Determine the [x, y] coordinate at the center of the cell enclosing the given text.  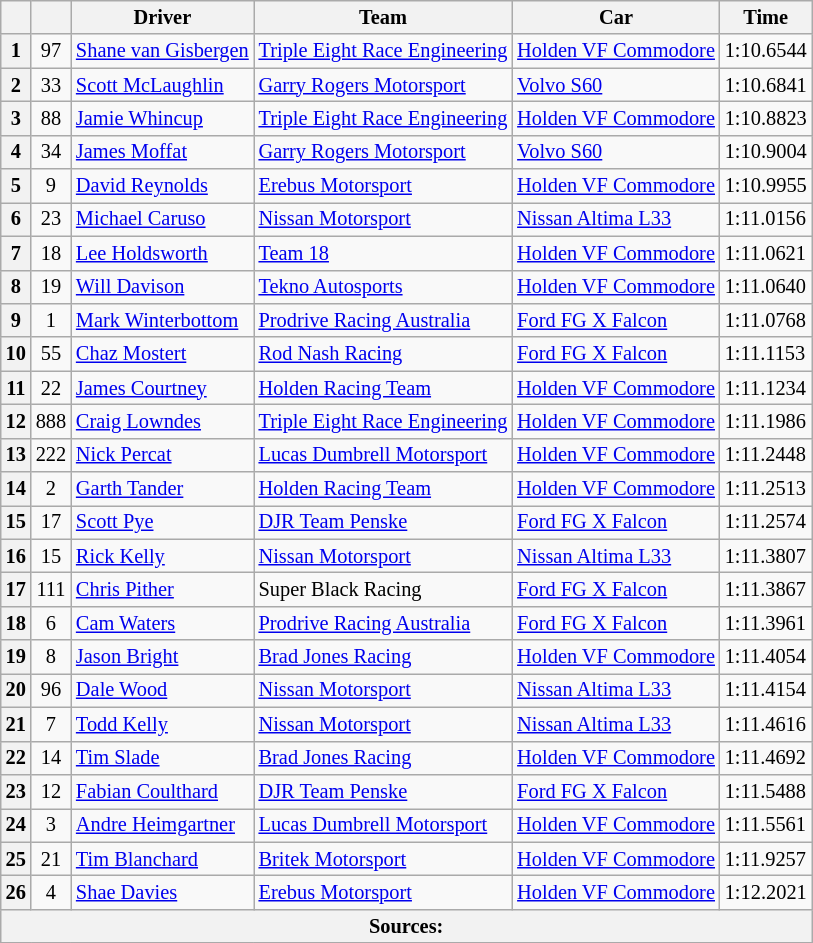
97 [51, 51]
Car [616, 17]
1:10.9955 [766, 186]
Super Black Racing [384, 589]
1:11.4154 [766, 690]
Jamie Whincup [162, 118]
James Courtney [162, 388]
Dale Wood [162, 690]
1:11.0156 [766, 219]
55 [51, 354]
Chris Pither [162, 589]
Tekno Autosports [384, 287]
Garth Tander [162, 489]
222 [51, 455]
34 [51, 152]
David Reynolds [162, 186]
20 [16, 690]
Chaz Mostert [162, 354]
1:10.6841 [766, 85]
25 [16, 859]
1:11.4692 [766, 758]
1:11.4054 [766, 657]
1:11.2448 [766, 455]
Tim Slade [162, 758]
26 [16, 892]
1:11.0621 [766, 253]
1:11.0768 [766, 320]
Lee Holdsworth [162, 253]
1:11.5488 [766, 791]
96 [51, 690]
Shane van Gisbergen [162, 51]
33 [51, 85]
Sources: [406, 926]
Britek Motorsport [384, 859]
5 [16, 186]
James Moffat [162, 152]
1:11.0640 [766, 287]
1:10.9004 [766, 152]
Todd Kelly [162, 724]
11 [16, 388]
1:11.4616 [766, 724]
1:11.3867 [766, 589]
Andre Heimgartner [162, 825]
1:11.2574 [766, 522]
Team 18 [384, 253]
Team [384, 17]
1:12.2021 [766, 892]
1:11.2513 [766, 489]
Mark Winterbottom [162, 320]
1:11.9257 [766, 859]
88 [51, 118]
Time [766, 17]
Nick Percat [162, 455]
Rick Kelly [162, 556]
1:11.1234 [766, 388]
Driver [162, 17]
1:11.1986 [766, 421]
Will Davison [162, 287]
Jason Bright [162, 657]
Tim Blanchard [162, 859]
Scott McLaughlin [162, 85]
13 [16, 455]
1:11.5561 [766, 825]
1:10.8823 [766, 118]
1:11.1153 [766, 354]
Craig Lowndes [162, 421]
Fabian Coulthard [162, 791]
Scott Pye [162, 522]
24 [16, 825]
1:10.6544 [766, 51]
16 [16, 556]
Rod Nash Racing [384, 354]
10 [16, 354]
888 [51, 421]
Michael Caruso [162, 219]
1:11.3807 [766, 556]
Cam Waters [162, 623]
111 [51, 589]
Shae Davies [162, 892]
1:11.3961 [766, 623]
